Pinpoint the cell where the given text exists, returning its (x, y) midpoint coordinate. 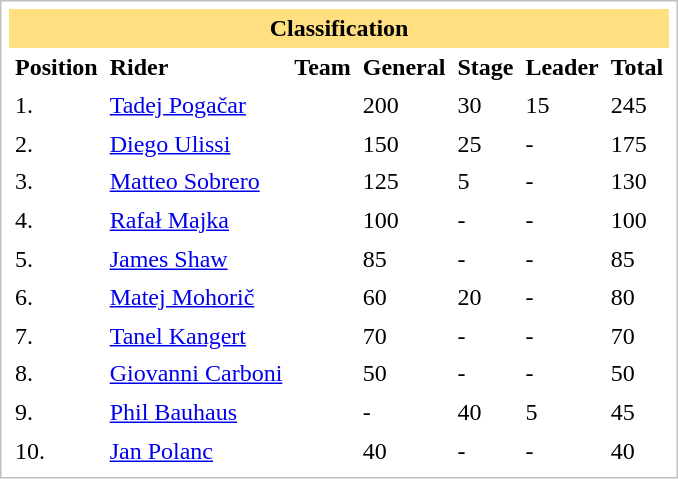
25 (485, 143)
Tadej Pogačar (196, 105)
30 (485, 105)
60 (404, 297)
6. (56, 297)
80 (637, 297)
175 (637, 143)
Matteo Sobrero (196, 182)
Stage (485, 66)
2. (56, 143)
Matej Mohorič (196, 297)
15 (562, 105)
130 (637, 182)
45 (637, 412)
245 (637, 105)
Rafał Majka (196, 220)
125 (404, 182)
Total (637, 66)
Diego Ulissi (196, 143)
5. (56, 258)
Phil Bauhaus (196, 412)
Team (322, 66)
General (404, 66)
James Shaw (196, 258)
7. (56, 335)
Rider (196, 66)
Giovanni Carboni (196, 374)
4. (56, 220)
20 (485, 297)
1. (56, 105)
10. (56, 450)
150 (404, 143)
Classification (339, 28)
Position (56, 66)
3. (56, 182)
Leader (562, 66)
Tanel Kangert (196, 335)
8. (56, 374)
200 (404, 105)
Jan Polanc (196, 450)
9. (56, 412)
